For the text-containing cell, return its midpoint in (x, y) coordinate format. 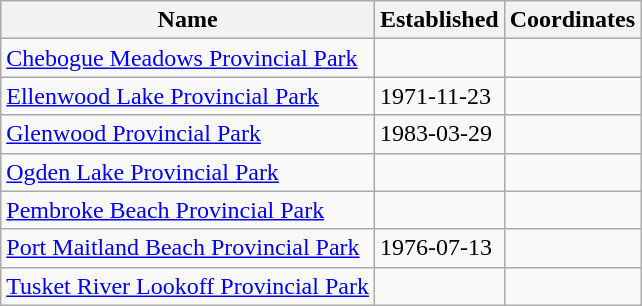
1976-07-13 (439, 248)
Port Maitland Beach Provincial Park (188, 248)
1971-11-23 (439, 96)
Ogden Lake Provincial Park (188, 172)
Chebogue Meadows Provincial Park (188, 58)
1983-03-29 (439, 134)
Coordinates (572, 20)
Glenwood Provincial Park (188, 134)
Established (439, 20)
Ellenwood Lake Provincial Park (188, 96)
Tusket River Lookoff Provincial Park (188, 286)
Name (188, 20)
Pembroke Beach Provincial Park (188, 210)
